Locate the cell with the specified text and output its [x, y] center coordinate. 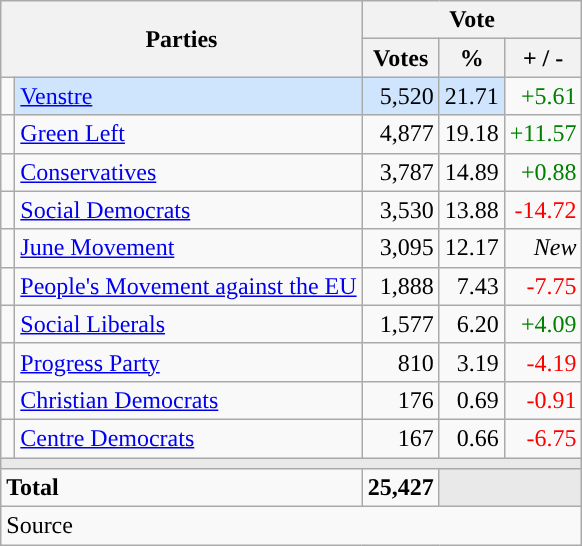
3,787 [400, 172]
-7.75 [543, 286]
4,877 [400, 134]
June Movement [188, 248]
1,888 [400, 286]
6.20 [472, 324]
13.88 [472, 210]
Social Democrats [188, 210]
Social Liberals [188, 324]
Venstre [188, 96]
Votes [400, 58]
3,095 [400, 248]
7.43 [472, 286]
Conservatives [188, 172]
+4.09 [543, 324]
12.17 [472, 248]
New [543, 248]
0.69 [472, 400]
167 [400, 438]
Centre Democrats [188, 438]
-4.19 [543, 362]
-14.72 [543, 210]
+5.61 [543, 96]
25,427 [400, 488]
0.66 [472, 438]
Source [292, 526]
21.71 [472, 96]
3.19 [472, 362]
Christian Democrats [188, 400]
3,530 [400, 210]
+11.57 [543, 134]
Parties [182, 39]
People's Movement against the EU [188, 286]
Progress Party [188, 362]
Green Left [188, 134]
19.18 [472, 134]
-6.75 [543, 438]
810 [400, 362]
5,520 [400, 96]
+ / - [543, 58]
% [472, 58]
Total [182, 488]
+0.88 [543, 172]
176 [400, 400]
14.89 [472, 172]
Vote [472, 20]
-0.91 [543, 400]
1,577 [400, 324]
